Extract the [x, y] coordinate from the center of the cell holding the provided text.  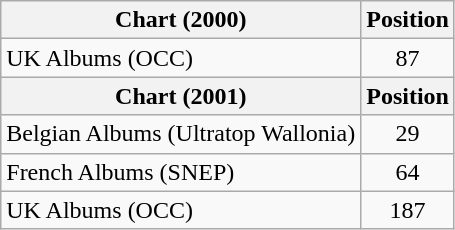
64 [408, 172]
Chart (2000) [181, 20]
187 [408, 210]
29 [408, 134]
87 [408, 58]
French Albums (SNEP) [181, 172]
Chart (2001) [181, 96]
Belgian Albums (Ultratop Wallonia) [181, 134]
